Extract the (X, Y) coordinate from the center of the cell holding the provided text.  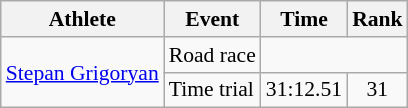
Time (304, 19)
Road race (212, 55)
Time trial (212, 90)
Rank (378, 19)
Event (212, 19)
31:12.51 (304, 90)
31 (378, 90)
Athlete (82, 19)
Stepan Grigoryan (82, 72)
